Search for the cell housing the specified text and yield its (x, y) center coordinate. 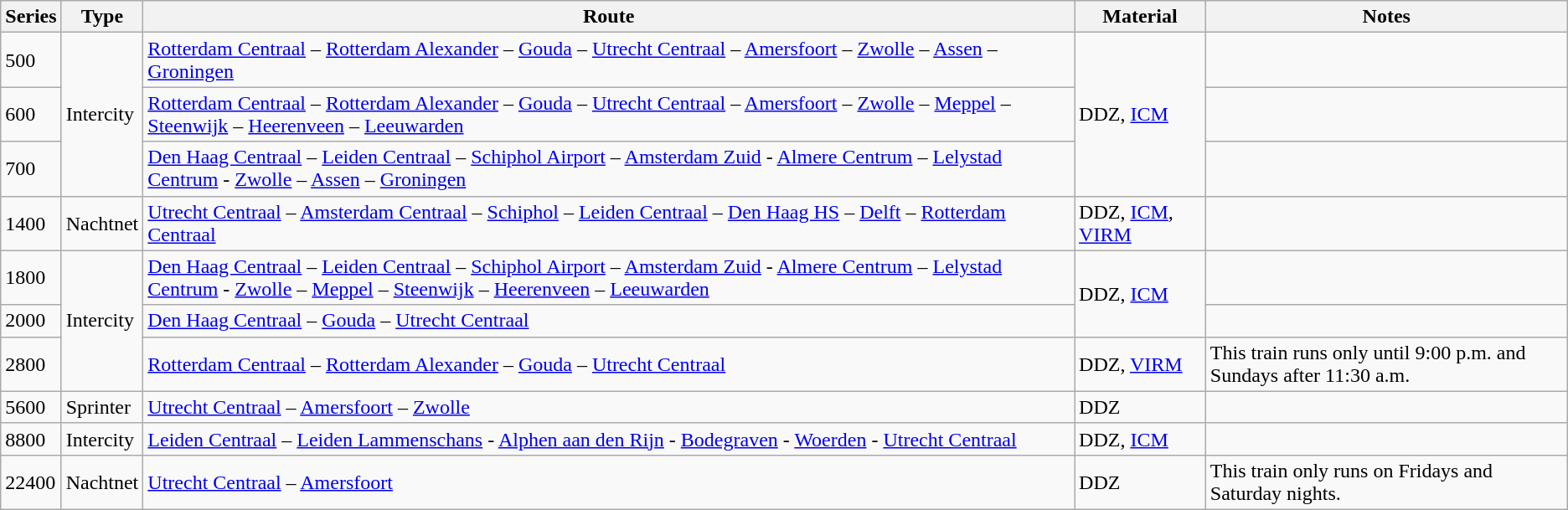
Utrecht Centraal – Amersfoort (609, 482)
This train runs only until 9:00 p.m. and Sundays after 11:30 a.m. (1386, 363)
Sprinter (102, 407)
1400 (31, 223)
Rotterdam Centraal – Rotterdam Alexander – Gouda – Utrecht Centraal – Amersfoort – Zwolle – Meppel – Steenwijk – Heerenveen – Leeuwarden (609, 114)
700 (31, 169)
Rotterdam Centraal – Rotterdam Alexander – Gouda – Utrecht Centraal – Amersfoort – Zwolle – Assen – Groningen (609, 60)
2800 (31, 363)
DDZ, VIRM (1141, 363)
22400 (31, 482)
500 (31, 60)
Material (1141, 17)
600 (31, 114)
This train only runs on Fridays and Saturday nights. (1386, 482)
8800 (31, 439)
Notes (1386, 17)
Type (102, 17)
Route (609, 17)
Utrecht Centraal – Amsterdam Centraal – Schiphol – Leiden Centraal – Den Haag HS – Delft – Rotterdam Centraal (609, 223)
2000 (31, 321)
Rotterdam Centraal – Rotterdam Alexander – Gouda – Utrecht Centraal (609, 363)
1800 (31, 278)
Leiden Centraal – Leiden Lammenschans - Alphen aan den Rijn - Bodegraven - Woerden - Utrecht Centraal (609, 439)
5600 (31, 407)
Den Haag Centraal – Leiden Centraal – Schiphol Airport – Amsterdam Zuid - Almere Centrum – Lelystad Centrum - Zwolle – Assen – Groningen (609, 169)
DDZ, ICM, VIRM (1141, 223)
Den Haag Centraal – Gouda – Utrecht Centraal (609, 321)
Utrecht Centraal – Amersfoort – Zwolle (609, 407)
Series (31, 17)
